Return [X, Y] of the center of cell containing provided text 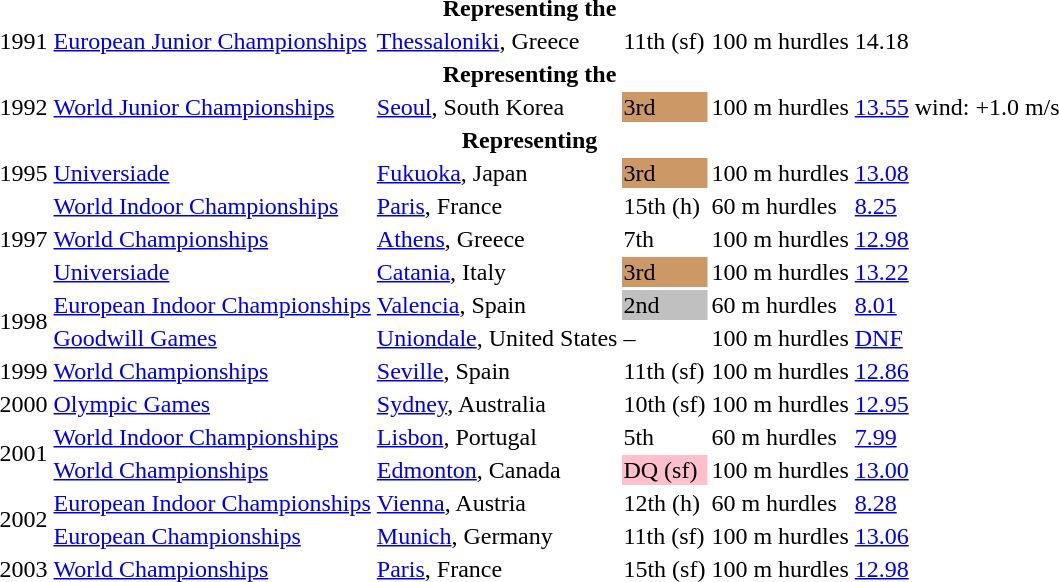
Paris, France [497, 206]
14.18 [882, 41]
Uniondale, United States [497, 338]
13.00 [882, 470]
13.55 [882, 107]
7.99 [882, 437]
Goodwill Games [212, 338]
Fukuoka, Japan [497, 173]
13.22 [882, 272]
13.08 [882, 173]
12.98 [882, 239]
Edmonton, Canada [497, 470]
15th (h) [664, 206]
12.86 [882, 371]
– [664, 338]
Vienna, Austria [497, 503]
Munich, Germany [497, 536]
European Junior Championships [212, 41]
2nd [664, 305]
12th (h) [664, 503]
DNF [882, 338]
10th (sf) [664, 404]
13.06 [882, 536]
Sydney, Australia [497, 404]
7th [664, 239]
Seville, Spain [497, 371]
Valencia, Spain [497, 305]
Thessaloniki, Greece [497, 41]
Lisbon, Portugal [497, 437]
World Junior Championships [212, 107]
8.28 [882, 503]
Olympic Games [212, 404]
12.95 [882, 404]
Catania, Italy [497, 272]
DQ (sf) [664, 470]
8.01 [882, 305]
Seoul, South Korea [497, 107]
8.25 [882, 206]
5th [664, 437]
European Championships [212, 536]
Athens, Greece [497, 239]
